Find where the given text appears and provide that cell's center as [X, Y] coordinate. 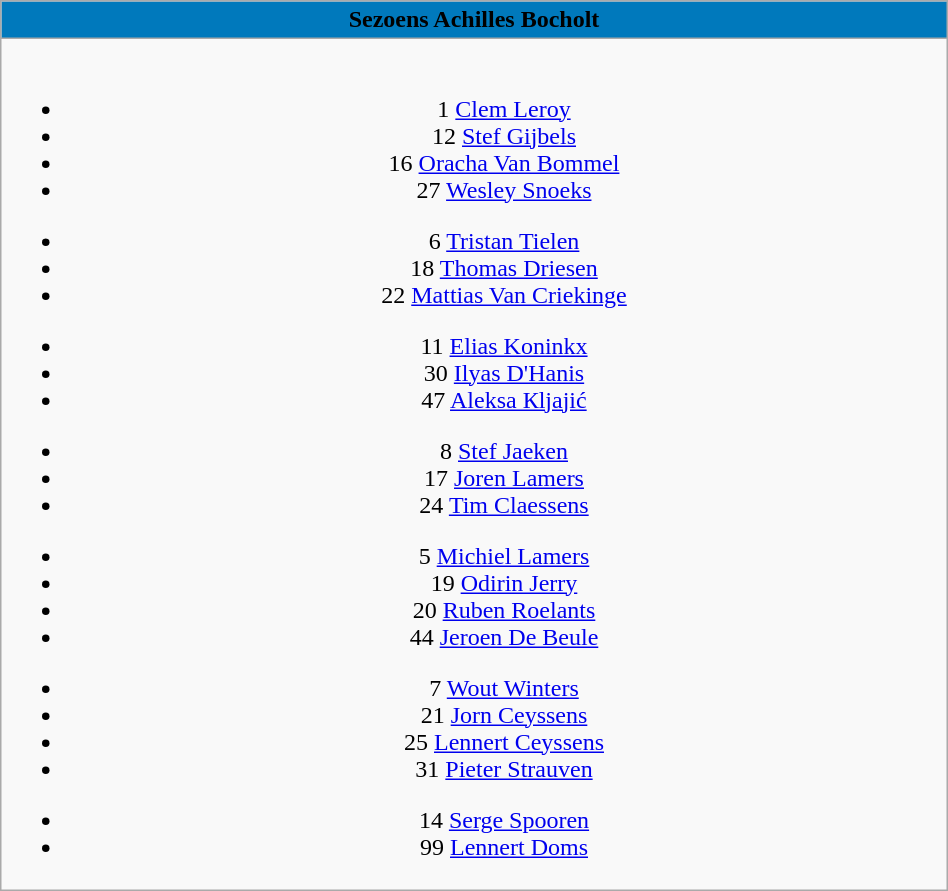
Sezoens Achilles Bocholt [474, 20]
